Locate the cell with the specified text and output its [x, y] center coordinate. 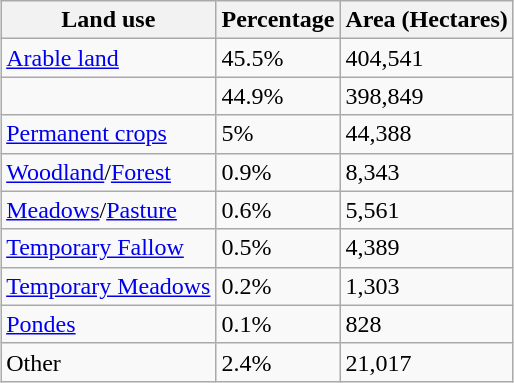
45.5% [278, 58]
0.1% [278, 324]
4,389 [426, 248]
398,849 [426, 96]
0.6% [278, 210]
Area (Hectares) [426, 20]
Permanent crops [108, 134]
8,343 [426, 172]
Woodland/Forest [108, 172]
Land use [108, 20]
5,561 [426, 210]
5% [278, 134]
Other [108, 362]
Meadows/Pasture [108, 210]
Temporary Fallow [108, 248]
2.4% [278, 362]
Pondes [108, 324]
Temporary Meadows [108, 286]
404,541 [426, 58]
0.5% [278, 248]
0.2% [278, 286]
828 [426, 324]
44,388 [426, 134]
44.9% [278, 96]
0.9% [278, 172]
1,303 [426, 286]
Arable land [108, 58]
21,017 [426, 362]
Percentage [278, 20]
